For the text-containing cell, return its midpoint in [x, y] coordinate format. 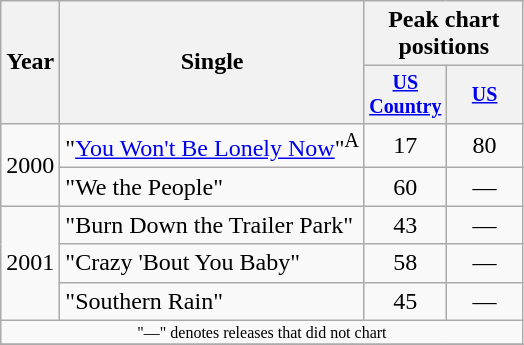
80 [484, 146]
58 [405, 263]
Peak chartpositions [444, 34]
60 [405, 187]
US Country [405, 94]
17 [405, 146]
"Crazy 'Bout You Baby" [212, 263]
Year [30, 62]
2001 [30, 263]
"You Won't Be Lonely Now"A [212, 146]
"We the People" [212, 187]
"Burn Down the Trailer Park" [212, 225]
43 [405, 225]
"Southern Rain" [212, 301]
45 [405, 301]
2000 [30, 164]
Single [212, 62]
US [484, 94]
"—" denotes releases that did not chart [262, 332]
